Determine the [X, Y] coordinate at the center of the cell enclosing the given text.  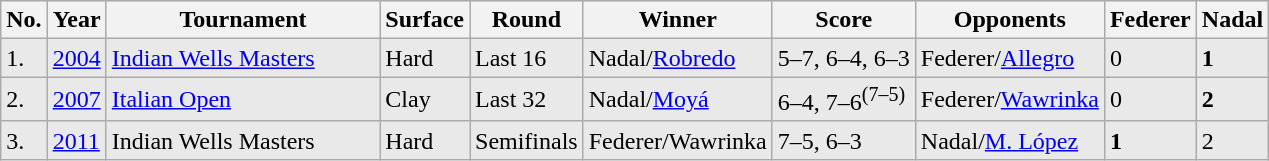
Federer/Allegro [1010, 58]
Nadal/Robredo [678, 58]
3. [24, 140]
2011 [76, 140]
Nadal [1232, 20]
No. [24, 20]
6–4, 7–6(7–5) [844, 100]
Federer [1150, 20]
Tournament [243, 20]
Winner [678, 20]
Clay [425, 100]
Nadal/M. López [1010, 140]
Round [527, 20]
1. [24, 58]
Opponents [1010, 20]
Italian Open [243, 100]
2. [24, 100]
5–7, 6–4, 6–3 [844, 58]
Semifinals [527, 140]
2004 [76, 58]
Year [76, 20]
Surface [425, 20]
Nadal/Moyá [678, 100]
Score [844, 20]
2007 [76, 100]
Last 32 [527, 100]
Last 16 [527, 58]
7–5, 6–3 [844, 140]
